Return the (X, Y) coordinate for the center point of the cell that contains the specified text.  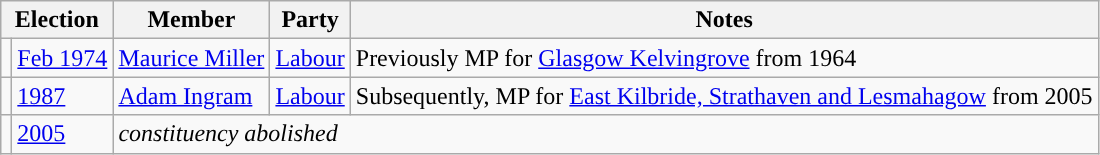
2005 (62, 134)
Previously MP for Glasgow Kelvingrove from 1964 (724, 58)
Subsequently, MP for East Kilbride, Strathaven and Lesmahagow from 2005 (724, 96)
Adam Ingram (192, 96)
1987 (62, 96)
Election (57, 20)
Maurice Miller (192, 58)
Notes (724, 20)
Member (192, 20)
constituency abolished (606, 134)
Feb 1974 (62, 58)
Party (310, 20)
